Determine the [x, y] coordinate at the center of the cell enclosing the given text.  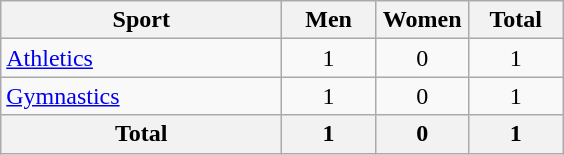
Women [422, 20]
Gymnastics [142, 96]
Men [329, 20]
Athletics [142, 58]
Sport [142, 20]
